Scan for the cell matching the given text and deliver its [x, y] coordinate at center. 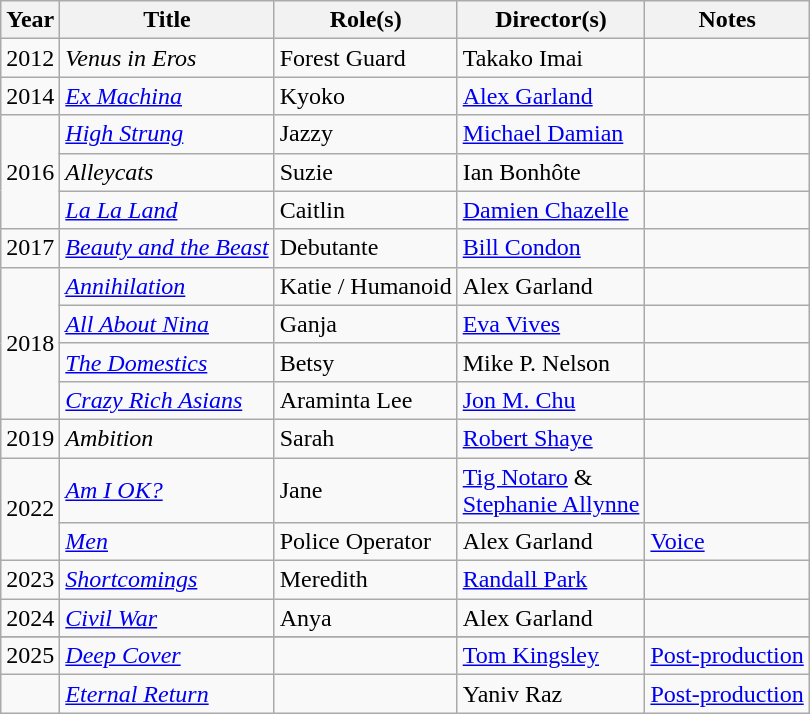
2019 [30, 438]
Araminta Lee [366, 400]
Alleycats [167, 172]
Michael Damian [551, 134]
Anya [366, 618]
Ambition [167, 438]
High Strung [167, 134]
Ganja [366, 324]
Notes [727, 20]
Police Operator [366, 542]
Eva Vives [551, 324]
Damien Chazelle [551, 210]
2012 [30, 58]
Tig Notaro &Stephanie Allynne [551, 490]
Deep Cover [167, 656]
Kyoko [366, 96]
Civil War [167, 618]
Betsy [366, 362]
Men [167, 542]
2017 [30, 248]
Randall Park [551, 580]
All About Nina [167, 324]
Director(s) [551, 20]
Robert Shaye [551, 438]
Am I OK? [167, 490]
La La Land [167, 210]
The Domestics [167, 362]
2014 [30, 96]
Venus in Eros [167, 58]
Annihilation [167, 286]
Crazy Rich Asians [167, 400]
Ian Bonhôte [551, 172]
Voice [727, 542]
Year [30, 20]
2022 [30, 510]
2023 [30, 580]
Role(s) [366, 20]
Katie / Humanoid [366, 286]
2024 [30, 618]
Takako Imai [551, 58]
Title [167, 20]
Sarah [366, 438]
Caitlin [366, 210]
Forest Guard [366, 58]
Debutante [366, 248]
2025 [30, 656]
Jon M. Chu [551, 400]
Jazzy [366, 134]
Suzie [366, 172]
Bill Condon [551, 248]
Shortcomings [167, 580]
Ex Machina [167, 96]
Yaniv Raz [551, 694]
Beauty and the Beast [167, 248]
Jane [366, 490]
Meredith [366, 580]
Eternal Return [167, 694]
Tom Kingsley [551, 656]
2018 [30, 343]
2016 [30, 172]
Mike P. Nelson [551, 362]
